Detect which cell encompasses the target text, then output its [x, y] center coordinate. 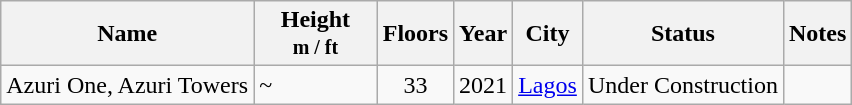
Floors [415, 34]
Heightm / ft [316, 34]
33 [415, 85]
2021 [484, 85]
City [548, 34]
Year [484, 34]
Under Construction [682, 85]
Azuri One, Azuri Towers [128, 85]
Notes [817, 34]
Lagos [548, 85]
Name [128, 34]
~ [316, 85]
Status [682, 34]
